Identify which cell holds the provided text, then report its [X, Y] central coordinate. 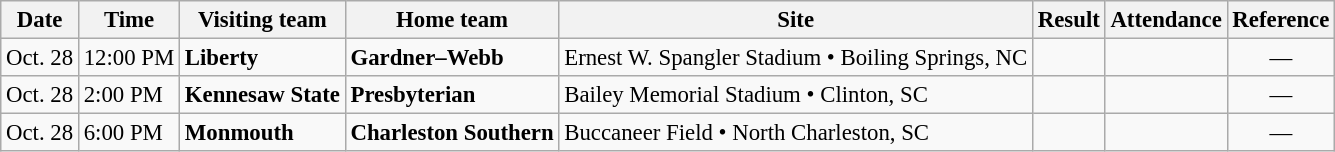
6:00 PM [128, 133]
Site [796, 20]
Presbyterian [452, 95]
Result [1068, 20]
Liberty [263, 58]
Monmouth [263, 133]
Ernest W. Spangler Stadium • Boiling Springs, NC [796, 58]
Bailey Memorial Stadium • Clinton, SC [796, 95]
12:00 PM [128, 58]
Date [40, 20]
Home team [452, 20]
Kennesaw State [263, 95]
Attendance [1166, 20]
Charleston Southern [452, 133]
Gardner–Webb [452, 58]
Buccaneer Field • North Charleston, SC [796, 133]
Reference [1281, 20]
2:00 PM [128, 95]
Time [128, 20]
Visiting team [263, 20]
